Return the (x, y) coordinate for the center point of the cell that contains the specified text.  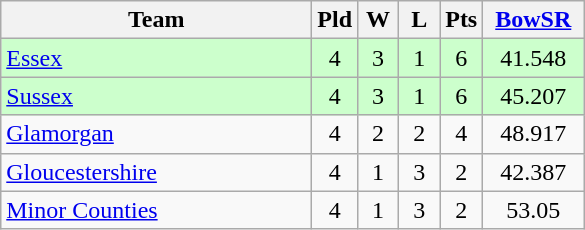
41.548 (534, 58)
Team (156, 20)
Pts (462, 20)
Glamorgan (156, 134)
L (420, 20)
Gloucestershire (156, 172)
Pld (335, 20)
42.387 (534, 172)
53.05 (534, 210)
Sussex (156, 96)
Minor Counties (156, 210)
BowSR (534, 20)
48.917 (534, 134)
Essex (156, 58)
W (378, 20)
45.207 (534, 96)
